Extract the [X, Y] coordinate from the center of the cell holding the provided text.  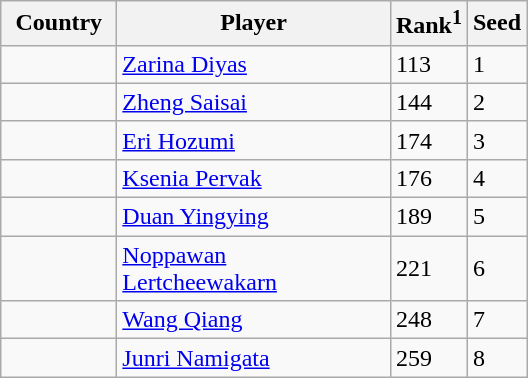
Rank1 [428, 24]
5 [496, 217]
189 [428, 217]
Country [59, 24]
174 [428, 140]
Junri Namigata [254, 358]
Ksenia Pervak [254, 178]
248 [428, 320]
Seed [496, 24]
Noppawan Lertcheewakarn [254, 268]
7 [496, 320]
Player [254, 24]
Zarina Diyas [254, 64]
113 [428, 64]
Eri Hozumi [254, 140]
176 [428, 178]
Zheng Saisai [254, 102]
Wang Qiang [254, 320]
1 [496, 64]
Duan Yingying [254, 217]
3 [496, 140]
144 [428, 102]
4 [496, 178]
8 [496, 358]
259 [428, 358]
221 [428, 268]
6 [496, 268]
2 [496, 102]
